Output the [X, Y] coordinate of the center of the cell containing the given text.  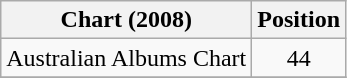
Australian Albums Chart [126, 58]
Position [299, 20]
Chart (2008) [126, 20]
44 [299, 58]
